For the text-containing cell, return its midpoint in (X, Y) coordinate format. 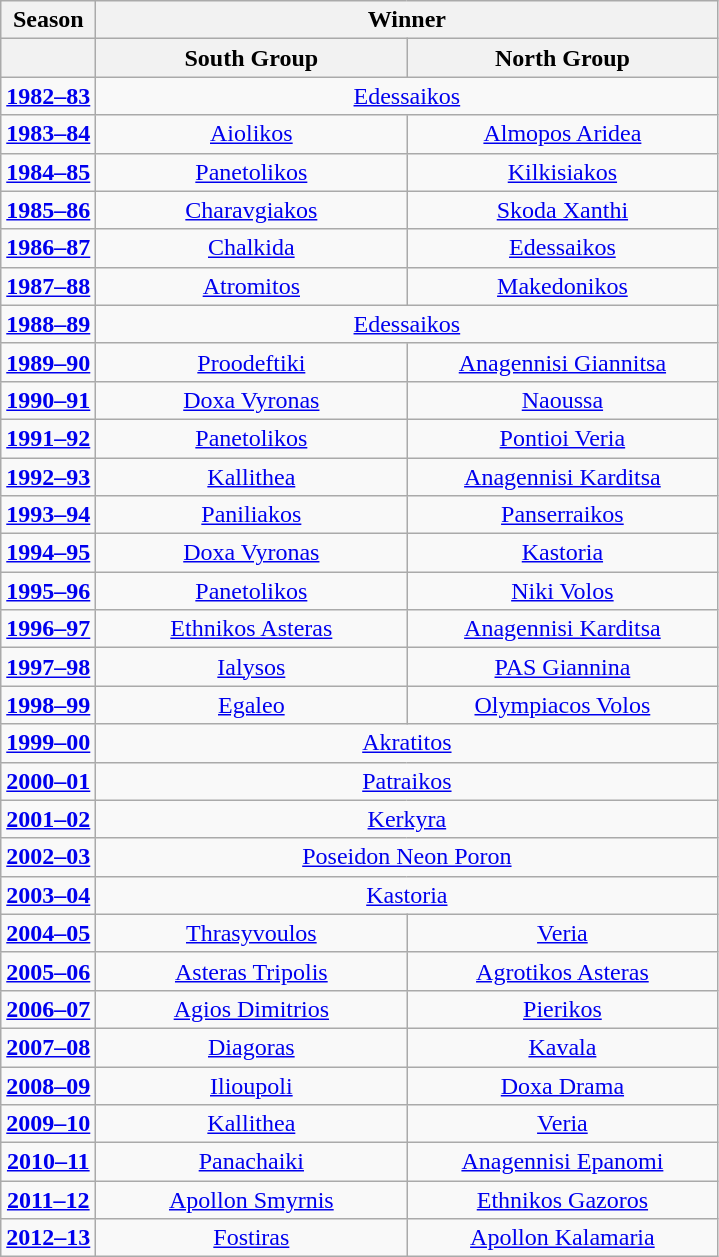
Diagoras (252, 1047)
PAS Giannina (562, 667)
1993–94 (48, 515)
Aiolikos (252, 134)
Atromitos (252, 286)
2005–06 (48, 971)
2009–10 (48, 1124)
1988–89 (48, 324)
1994–95 (48, 553)
Charavgiakos (252, 210)
Ethnikos Gazoros (562, 1200)
1991–92 (48, 438)
Panachaiki (252, 1162)
Kavala (562, 1047)
Naoussa (562, 400)
Anagennisi Giannitsa (562, 362)
Kerkyra (407, 819)
1996–97 (48, 629)
Ilioupoli (252, 1085)
Chalkida (252, 248)
Anagennisi Epanomi (562, 1162)
1986–87 (48, 248)
2010–11 (48, 1162)
2012–13 (48, 1238)
1982–83 (48, 96)
2002–03 (48, 857)
1990–91 (48, 400)
South Group (252, 58)
Akratitos (407, 743)
Panserraikos (562, 515)
2007–08 (48, 1047)
1997–98 (48, 667)
2004–05 (48, 933)
Pontioi Veria (562, 438)
1999–00 (48, 743)
Niki Volos (562, 591)
1989–90 (48, 362)
2008–09 (48, 1085)
Agios Dimitrios (252, 1009)
1984–85 (48, 172)
Patraikos (407, 781)
1985–86 (48, 210)
North Group (562, 58)
Doxa Drama (562, 1085)
2003–04 (48, 895)
1998–99 (48, 705)
Fostiras (252, 1238)
2001–02 (48, 819)
1983–84 (48, 134)
Winner (407, 20)
Almopos Aridea (562, 134)
Ethnikos Asteras (252, 629)
2006–07 (48, 1009)
Paniliakos (252, 515)
Pierikos (562, 1009)
Season (48, 20)
Agrotikos Asteras (562, 971)
Egaleo (252, 705)
1987–88 (48, 286)
Skoda Xanthi (562, 210)
2000–01 (48, 781)
1992–93 (48, 477)
Makedonikos (562, 286)
Poseidon Neon Poron (407, 857)
Proodeftiki (252, 362)
Thrasyvoulos (252, 933)
Ialysos (252, 667)
Apollon Smyrnis (252, 1200)
Olympiacos Volos (562, 705)
2011–12 (48, 1200)
Asteras Tripolis (252, 971)
Kilkisiakos (562, 172)
1995–96 (48, 591)
Apollon Kalamaria (562, 1238)
